Return (x, y) of the center of cell containing provided text 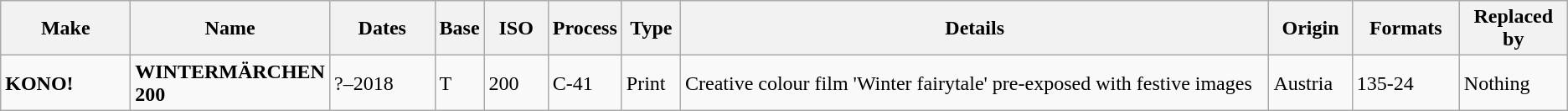
Creative colour film 'Winter fairytale' pre-exposed with festive images (974, 82)
WINTERMÄRCHEN 200 (230, 82)
135-24 (1406, 82)
?–2018 (382, 82)
Base (459, 29)
200 (516, 82)
Nothing (1513, 82)
Print (651, 82)
Formats (1406, 29)
Details (974, 29)
Austria (1310, 82)
Name (230, 29)
Origin (1310, 29)
Process (585, 29)
Replaced by (1513, 29)
C-41 (585, 82)
KONO! (65, 82)
Dates (382, 29)
T (459, 82)
Make (65, 29)
Type (651, 29)
ISO (516, 29)
